From the cell containing the given text, extract its center point as [X, Y] coordinate. 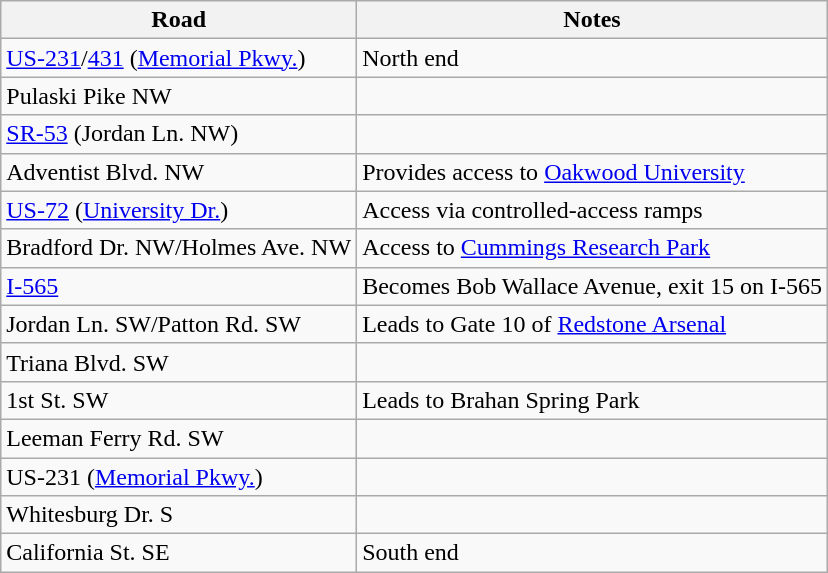
Pulaski Pike NW [179, 96]
Leads to Gate 10 of Redstone Arsenal [592, 324]
Access via controlled-access ramps [592, 210]
California St. SE [179, 553]
Adventist Blvd. NW [179, 172]
US-231/431 (Memorial Pkwy.) [179, 58]
Becomes Bob Wallace Avenue, exit 15 on I-565 [592, 286]
South end [592, 553]
Bradford Dr. NW/Holmes Ave. NW [179, 248]
1st St. SW [179, 400]
US-72 (University Dr.) [179, 210]
US-231 (Memorial Pkwy.) [179, 477]
SR-53 (Jordan Ln. NW) [179, 134]
Provides access to Oakwood University [592, 172]
Whitesburg Dr. S [179, 515]
Access to Cummings Research Park [592, 248]
North end [592, 58]
I-565 [179, 286]
Notes [592, 20]
Leeman Ferry Rd. SW [179, 438]
Leads to Brahan Spring Park [592, 400]
Jordan Ln. SW/Patton Rd. SW [179, 324]
Road [179, 20]
Triana Blvd. SW [179, 362]
